Determine the (X, Y) coordinate at the center of the cell enclosing the given text.  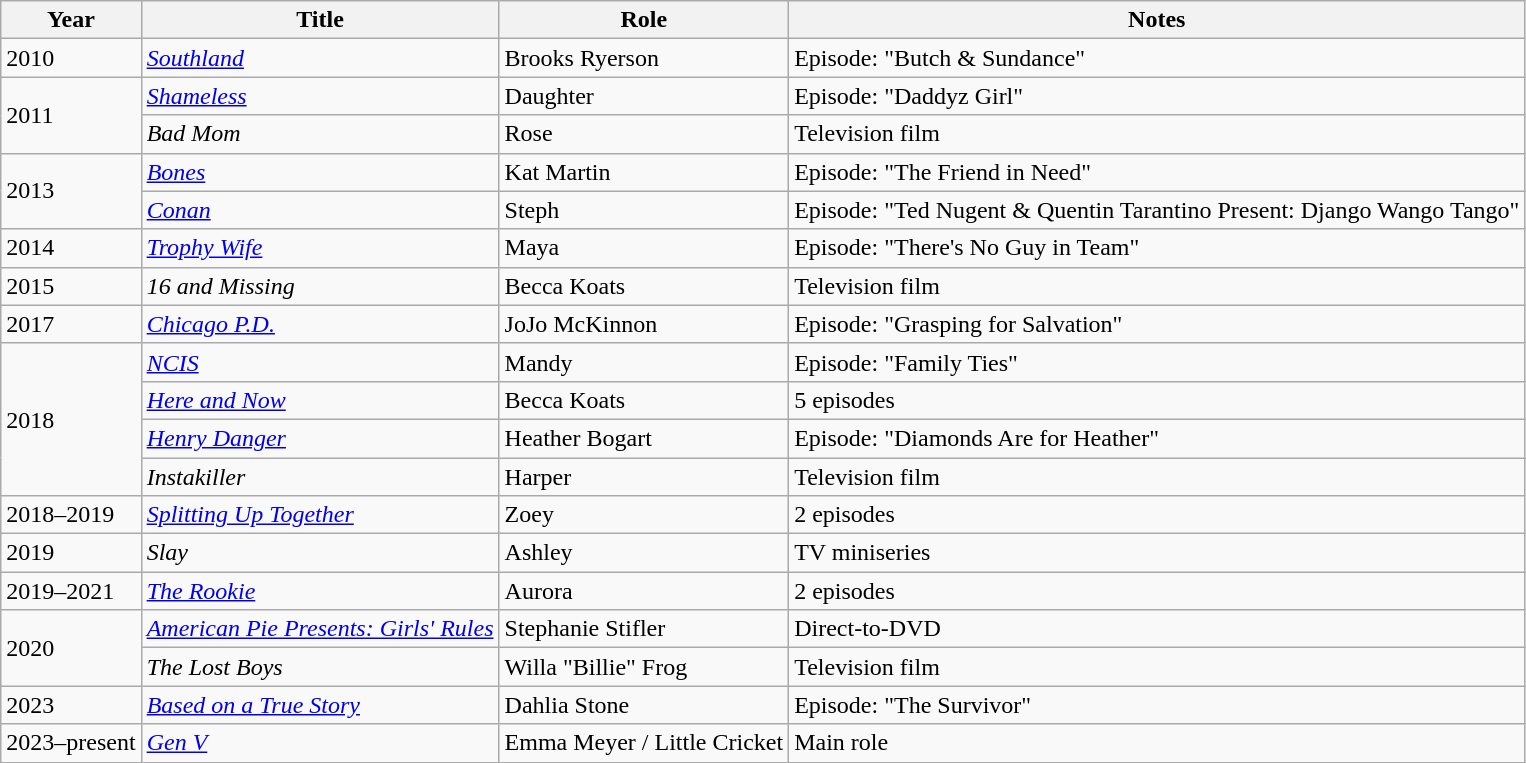
2014 (71, 248)
Ashley (644, 553)
Direct-to-DVD (1157, 629)
Based on a True Story (320, 705)
Aurora (644, 591)
Emma Meyer / Little Cricket (644, 743)
Henry Danger (320, 438)
2010 (71, 58)
Stephanie Stifler (644, 629)
2018–2019 (71, 515)
NCIS (320, 362)
Episode: "Daddyz Girl" (1157, 96)
Steph (644, 210)
Shameless (320, 96)
2013 (71, 191)
16 and Missing (320, 286)
Splitting Up Together (320, 515)
Episode: "Diamonds Are for Heather" (1157, 438)
Title (320, 20)
JoJo McKinnon (644, 324)
Episode: "The Friend in Need" (1157, 172)
Slay (320, 553)
2019–2021 (71, 591)
Bones (320, 172)
American Pie Presents: Girls' Rules (320, 629)
Dahlia Stone (644, 705)
Mandy (644, 362)
Maya (644, 248)
Harper (644, 477)
Year (71, 20)
Episode: "There's No Guy in Team" (1157, 248)
Trophy Wife (320, 248)
2011 (71, 115)
The Lost Boys (320, 667)
Notes (1157, 20)
Episode: "Family Ties" (1157, 362)
Rose (644, 134)
Conan (320, 210)
Southland (320, 58)
Role (644, 20)
2017 (71, 324)
2015 (71, 286)
Zoey (644, 515)
The Rookie (320, 591)
Episode: "The Survivor" (1157, 705)
Episode: "Grasping for Salvation" (1157, 324)
Main role (1157, 743)
Gen V (320, 743)
Willa "Billie" Frog (644, 667)
Chicago P.D. (320, 324)
Brooks Ryerson (644, 58)
Instakiller (320, 477)
2020 (71, 648)
2023 (71, 705)
TV miniseries (1157, 553)
Daughter (644, 96)
Here and Now (320, 400)
2018 (71, 419)
2019 (71, 553)
5 episodes (1157, 400)
Episode: "Ted Nugent & Quentin Tarantino Present: Django Wango Tango" (1157, 210)
Episode: "Butch & Sundance" (1157, 58)
2023–present (71, 743)
Heather Bogart (644, 438)
Bad Mom (320, 134)
Kat Martin (644, 172)
